Return [X, Y] of the center of cell containing provided text 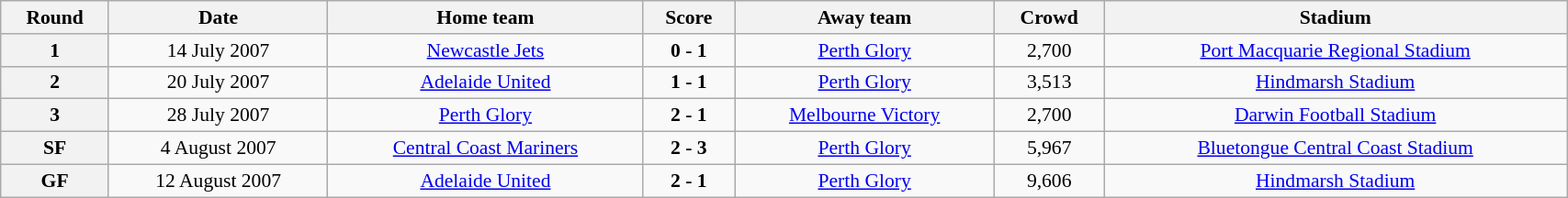
20 July 2007 [218, 82]
14 July 2007 [218, 50]
Port Macquarie Regional Stadium [1336, 50]
2 [55, 82]
Crowd [1049, 17]
5,967 [1049, 148]
Central Coast Mariners [485, 148]
1 - 1 [689, 82]
Melbourne Victory [865, 115]
Stadium [1336, 17]
1 [55, 50]
3,513 [1049, 82]
0 - 1 [689, 50]
Bluetongue Central Coast Stadium [1336, 148]
Darwin Football Stadium [1336, 115]
9,606 [1049, 181]
4 August 2007 [218, 148]
2 - 3 [689, 148]
Round [55, 17]
GF [55, 181]
Away team [865, 17]
3 [55, 115]
Score [689, 17]
Newcastle Jets [485, 50]
28 July 2007 [218, 115]
Home team [485, 17]
Date [218, 17]
SF [55, 148]
12 August 2007 [218, 181]
